Search for the cell housing the specified text and yield its (X, Y) center coordinate. 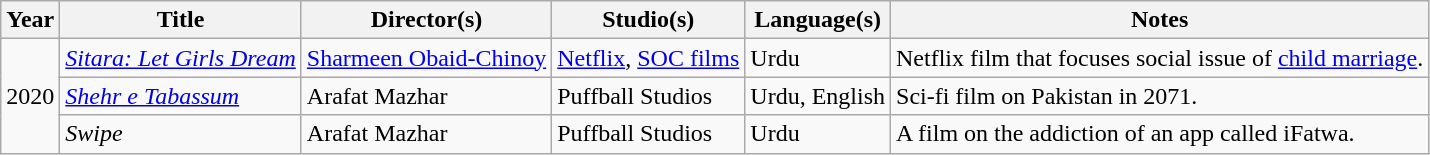
Studio(s) (648, 20)
Director(s) (426, 20)
Shehr e Tabassum (181, 96)
Year (30, 20)
Sci-fi film on Pakistan in 2071. (1160, 96)
Sharmeen Obaid-Chinoy (426, 58)
Swipe (181, 134)
Title (181, 20)
2020 (30, 96)
Notes (1160, 20)
A film on the addiction of an app called iFatwa. (1160, 134)
Netflix, SOC films (648, 58)
Netflix film that focuses social issue of child marriage. (1160, 58)
Urdu, English (818, 96)
Sitara: Let Girls Dream (181, 58)
Language(s) (818, 20)
